Pinpoint the cell where the given text exists, returning its (x, y) midpoint coordinate. 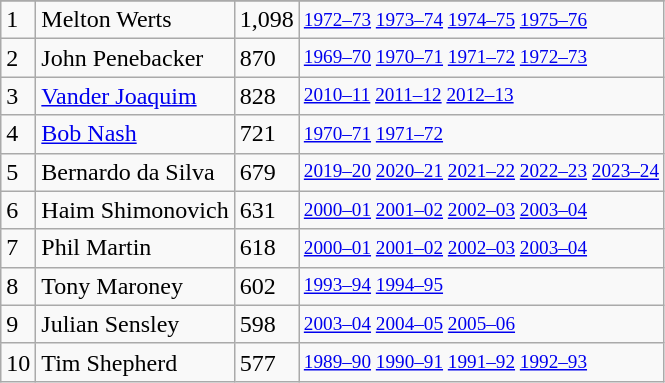
7 (18, 248)
1970–71 1971–72 (481, 134)
577 (266, 362)
3 (18, 96)
Julian Sensley (135, 324)
1969–70 1970–71 1971–72 1972–73 (481, 58)
Tony Maroney (135, 286)
2 (18, 58)
1989–90 1990–91 1991–92 1992–93 (481, 362)
631 (266, 210)
10 (18, 362)
4 (18, 134)
John Penebacker (135, 58)
Bernardo da Silva (135, 172)
828 (266, 96)
6 (18, 210)
1972–73 1973–74 1974–75 1975–76 (481, 20)
598 (266, 324)
721 (266, 134)
5 (18, 172)
Bob Nash (135, 134)
2003–04 2004–05 2005–06 (481, 324)
8 (18, 286)
2010–11 2011–12 2012–13 (481, 96)
602 (266, 286)
2019–20 2020–21 2021–22 2022–23 2023–24 (481, 172)
Melton Werts (135, 20)
1,098 (266, 20)
679 (266, 172)
9 (18, 324)
870 (266, 58)
Phil Martin (135, 248)
1 (18, 20)
Haim Shimonovich (135, 210)
Tim Shepherd (135, 362)
1993–94 1994–95 (481, 286)
618 (266, 248)
Vander Joaquim (135, 96)
